Capture the cell that displays the provided text and extract its (x, y) central coordinate. 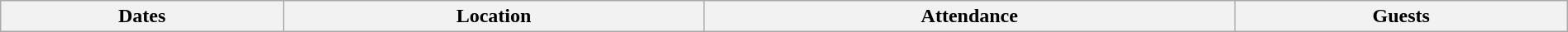
Attendance (969, 16)
Guests (1401, 16)
Dates (142, 16)
Location (495, 16)
